Output the (X, Y) coordinate of the center of the cell containing the given text.  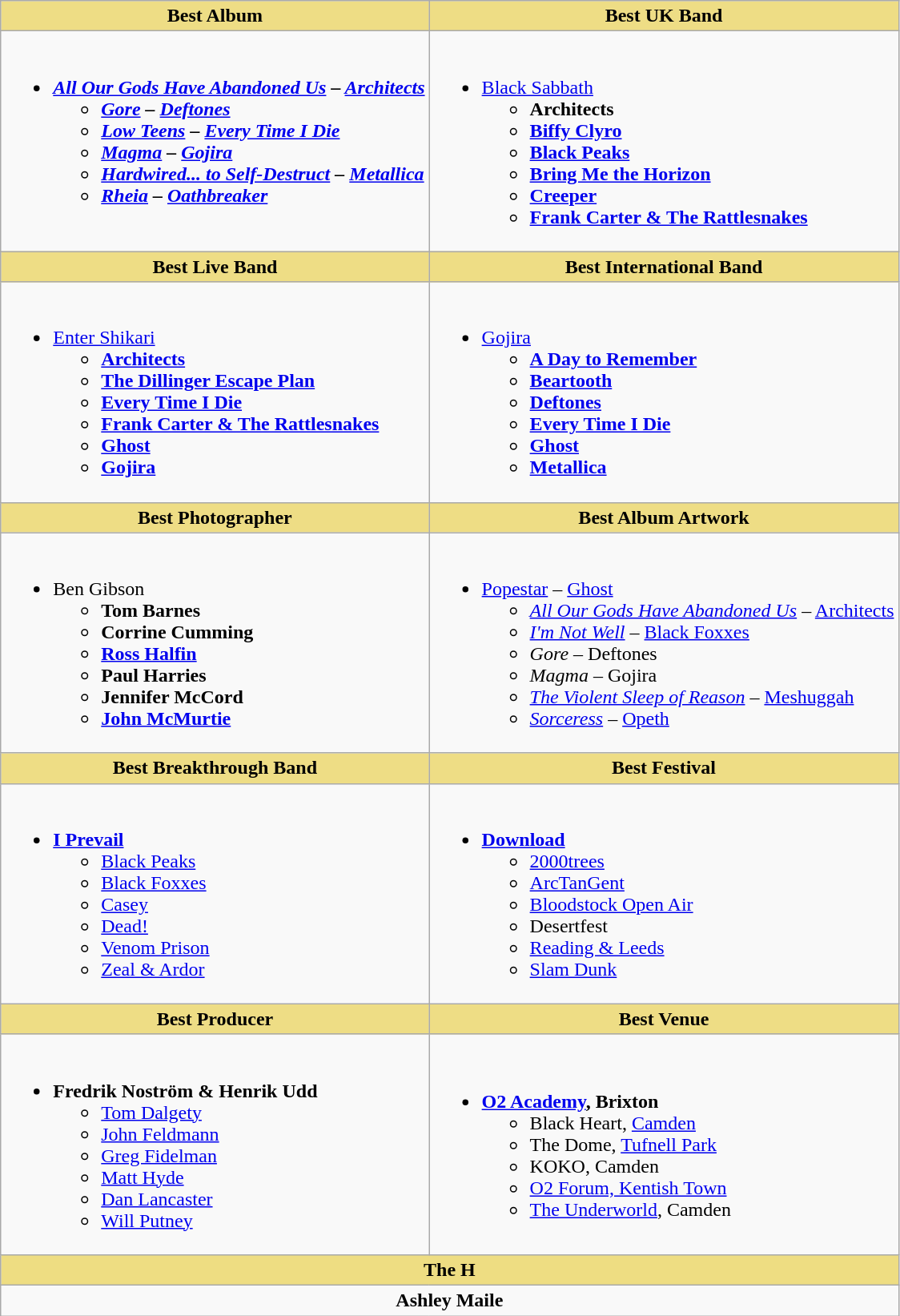
Best International Band (664, 267)
Best Photographer (215, 517)
O2 Academy, BrixtonBlack Heart, CamdenThe Dome, Tufnell ParkKOKO, CamdenO2 Forum, Kentish TownThe Underworld, Camden (664, 1144)
Best Venue (664, 1019)
Fredrik Noström & Henrik UddTom DalgetyJohn FeldmannGreg FidelmanMatt HydeDan LancasterWill Putney (215, 1144)
Best Album Artwork (664, 517)
The H (450, 1270)
Ashley Maile (450, 1300)
I PrevailBlack PeaksBlack FoxxesCaseyDead!Venom PrisonZeal & Ardor (215, 894)
GojiraA Day to RememberBeartoothDeftonesEvery Time I DieGhostMetallica (664, 392)
Best Album (215, 16)
Download2000treesArcTanGentBloodstock Open AirDesertfestReading & LeedsSlam Dunk (664, 894)
Best Live Band (215, 267)
Enter ShikariArchitectsThe Dillinger Escape PlanEvery Time I DieFrank Carter & The RattlesnakesGhostGojira (215, 392)
Ben GibsonTom BarnesCorrine CummingRoss HalfinPaul HarriesJennifer McCordJohn McMurtie (215, 642)
Best UK Band (664, 16)
Black SabbathArchitectsBiffy ClyroBlack PeaksBring Me the HorizonCreeperFrank Carter & The Rattlesnakes (664, 141)
Best Breakthrough Band (215, 768)
Best Festival (664, 768)
Best Producer (215, 1019)
